Capture the cell that displays the provided text and extract its (X, Y) central coordinate. 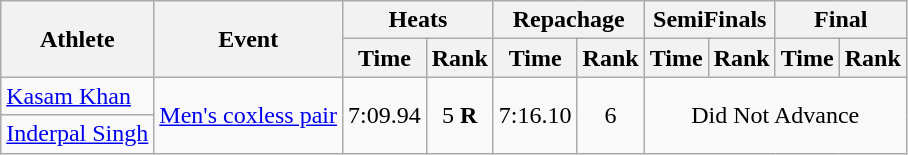
6 (610, 115)
Heats (418, 20)
7:09.94 (384, 115)
Kasam Khan (78, 96)
Final (840, 20)
Athlete (78, 39)
SemiFinals (710, 20)
Event (248, 39)
Repachage (568, 20)
Men's coxless pair (248, 115)
Did Not Advance (775, 115)
7:16.10 (535, 115)
Inderpal Singh (78, 134)
5 R (460, 115)
